Capture the cell that displays the provided text and extract its [X, Y] central coordinate. 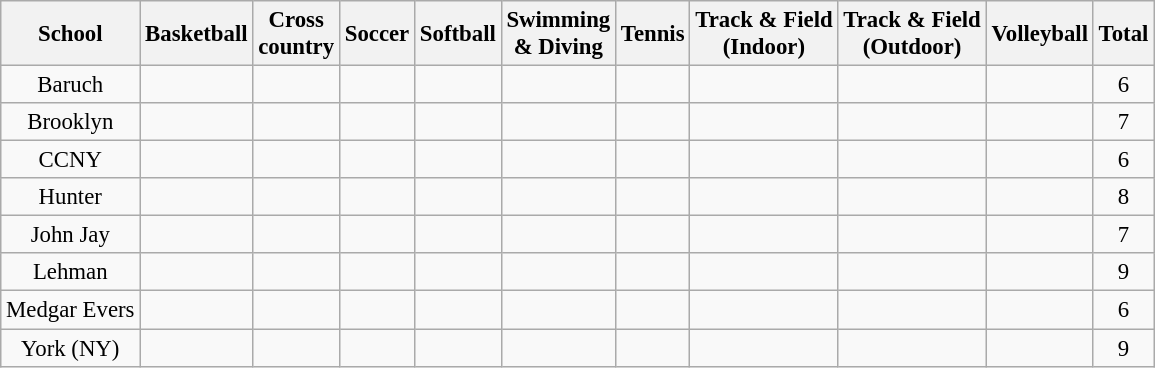
School [70, 34]
Hunter [70, 197]
Medgar Evers [70, 310]
Softball [458, 34]
John Jay [70, 235]
Tennis [652, 34]
Total [1123, 34]
Track & Field(Outdoor) [912, 34]
Soccer [376, 34]
Swimming& Diving [558, 34]
Brooklyn [70, 122]
Baruch [70, 85]
Track & Field(Indoor) [764, 34]
Crosscountry [296, 34]
Volleyball [1040, 34]
Basketball [196, 34]
Lehman [70, 273]
York (NY) [70, 348]
8 [1123, 197]
CCNY [70, 160]
